For the text-containing cell, return its midpoint in [x, y] coordinate format. 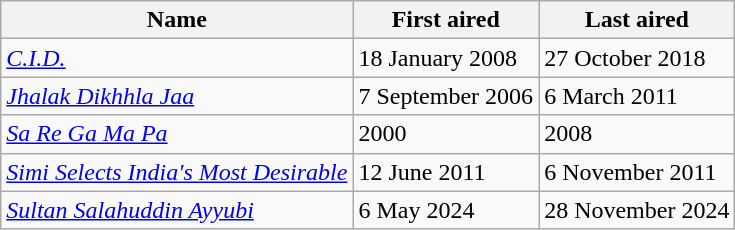
2008 [637, 134]
2000 [446, 134]
6 March 2011 [637, 96]
C.I.D. [177, 58]
Last aired [637, 20]
12 June 2011 [446, 172]
Sultan Salahuddin Ayyubi [177, 210]
Jhalak Dikhhla Jaa [177, 96]
Simi Selects India's Most Desirable [177, 172]
First aired [446, 20]
Sa Re Ga Ma Pa [177, 134]
Name [177, 20]
28 November 2024 [637, 210]
7 September 2006 [446, 96]
27 October 2018 [637, 58]
6 May 2024 [446, 210]
18 January 2008 [446, 58]
6 November 2011 [637, 172]
